Scan for the cell matching the given text and deliver its [x, y] coordinate at center. 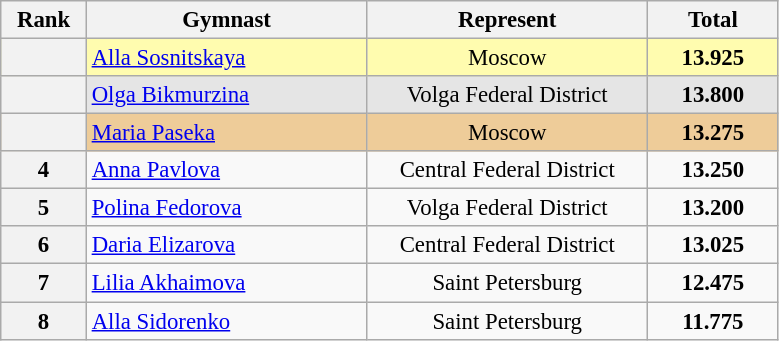
Daria Elizarova [226, 245]
Total [714, 20]
11.775 [714, 321]
13.800 [714, 95]
Lilia Akhaimova [226, 283]
13.250 [714, 170]
Represent [508, 20]
Maria Paseka [226, 133]
Rank [44, 20]
8 [44, 321]
6 [44, 245]
12.475 [714, 283]
13.200 [714, 208]
Alla Sidorenko [226, 321]
7 [44, 283]
13.925 [714, 58]
Olga Bikmurzina [226, 95]
13.025 [714, 245]
Polina Fedorova [226, 208]
Alla Sosnitskaya [226, 58]
Gymnast [226, 20]
5 [44, 208]
Anna Pavlova [226, 170]
13.275 [714, 133]
4 [44, 170]
